Find where the given text appears and provide that cell's center as (x, y) coordinate. 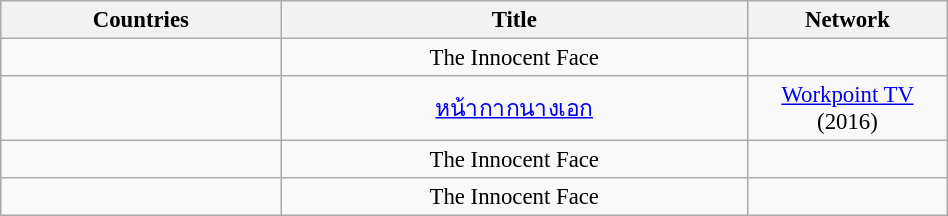
Countries (141, 20)
หน้ากากนางเอก (514, 108)
Network (848, 20)
Workpoint TV (2016) (848, 108)
Title (514, 20)
